Identify which cell holds the provided text, then report its (X, Y) central coordinate. 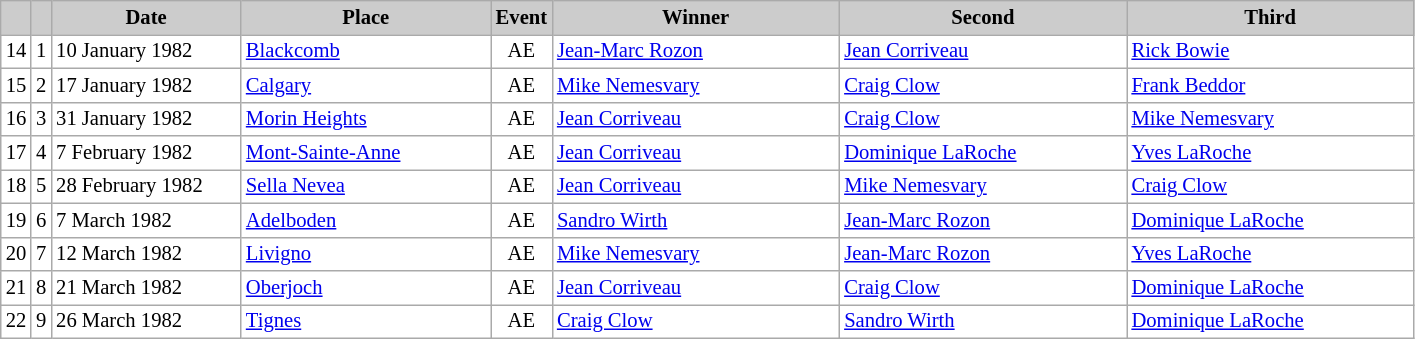
10 January 1982 (146, 51)
9 (41, 321)
1 (41, 51)
26 March 1982 (146, 321)
Calgary (366, 85)
Adelboden (366, 220)
Second (982, 17)
31 January 1982 (146, 119)
6 (41, 220)
14 (16, 51)
17 January 1982 (146, 85)
21 March 1982 (146, 287)
Oberjoch (366, 287)
Livigno (366, 254)
Morin Heights (366, 119)
Rick Bowie (1270, 51)
3 (41, 119)
Mont-Sainte-Anne (366, 153)
2 (41, 85)
12 March 1982 (146, 254)
Blackcomb (366, 51)
15 (16, 85)
Sella Nevea (366, 186)
Place (366, 17)
7 February 1982 (146, 153)
21 (16, 287)
Winner (696, 17)
7 (41, 254)
Third (1270, 17)
7 March 1982 (146, 220)
17 (16, 153)
22 (16, 321)
8 (41, 287)
Event (522, 17)
16 (16, 119)
18 (16, 186)
Frank Beddor (1270, 85)
4 (41, 153)
28 February 1982 (146, 186)
Tignes (366, 321)
Date (146, 17)
20 (16, 254)
19 (16, 220)
5 (41, 186)
